Return (x, y) of the center of cell containing provided text 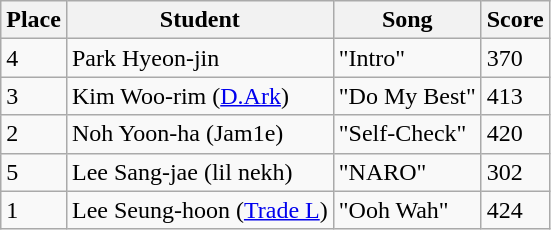
413 (515, 96)
Place (34, 20)
"Do My Best" (407, 96)
302 (515, 172)
Lee Seung-hoon (Trade L) (200, 210)
370 (515, 58)
"Intro" (407, 58)
Score (515, 20)
"Self-Check" (407, 134)
3 (34, 96)
4 (34, 58)
420 (515, 134)
5 (34, 172)
"NARO" (407, 172)
424 (515, 210)
Noh Yoon-ha (Jam1e) (200, 134)
1 (34, 210)
Student (200, 20)
Lee Sang-jae (lil nekh) (200, 172)
"Ooh Wah" (407, 210)
2 (34, 134)
Song (407, 20)
Park Hyeon-jin (200, 58)
Kim Woo-rim (D.Ark) (200, 96)
